Scan for the cell matching the given text and deliver its (X, Y) coordinate at center. 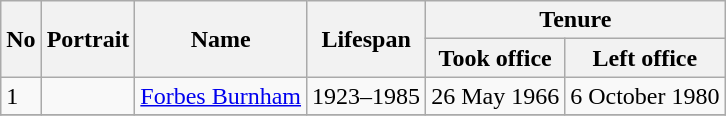
1923–1985 (366, 96)
Forbes Burnham (221, 96)
Tenure (576, 20)
26 May 1966 (496, 96)
1 (21, 96)
Portrait (88, 39)
No (21, 39)
Lifespan (366, 39)
Took office (496, 58)
Name (221, 39)
Left office (645, 58)
6 October 1980 (645, 96)
